From the cell containing the given text, extract its center point as (X, Y) coordinate. 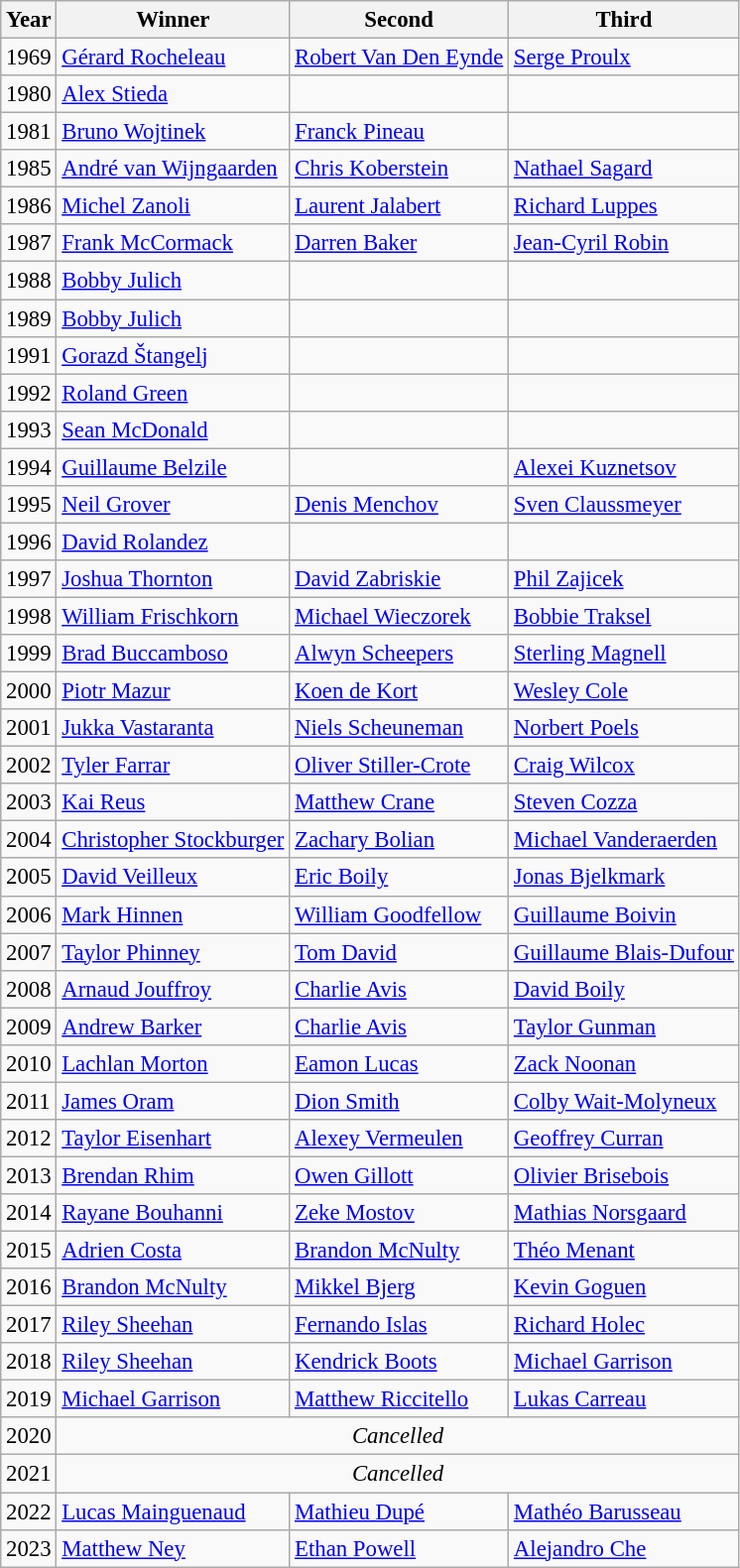
Richard Luppes (625, 206)
2019 (29, 1399)
Arnaud Jouffroy (173, 989)
Nathael Sagard (625, 169)
Norbert Poels (625, 728)
2012 (29, 1139)
1991 (29, 355)
Niels Scheuneman (399, 728)
Ethan Powell (399, 1548)
Alex Stieda (173, 94)
Guillaume Blais-Dufour (625, 952)
Jean-Cyril Robin (625, 243)
2003 (29, 802)
Michael Wieczorek (399, 616)
Kai Reus (173, 802)
Mathéo Barusseau (625, 1511)
Wesley Cole (625, 691)
Kendrick Boots (399, 1362)
1993 (29, 429)
Christopher Stockburger (173, 840)
Alexei Kuznetsov (625, 467)
1969 (29, 58)
Robert Van Den Eynde (399, 58)
2013 (29, 1175)
Taylor Phinney (173, 952)
1999 (29, 654)
André van Wijngaarden (173, 169)
1980 (29, 94)
2006 (29, 914)
Zeke Mostov (399, 1213)
2018 (29, 1362)
Eric Boily (399, 878)
Year (29, 20)
William Frischkorn (173, 616)
Brendan Rhim (173, 1175)
Fernando Islas (399, 1325)
Mikkel Bjerg (399, 1287)
1988 (29, 281)
2001 (29, 728)
Piotr Mazur (173, 691)
David Rolandez (173, 542)
1986 (29, 206)
2023 (29, 1548)
Chris Koberstein (399, 169)
2015 (29, 1251)
Bruno Wojtinek (173, 132)
2020 (29, 1437)
Michael Vanderaerden (625, 840)
Zack Noonan (625, 1064)
Taylor Eisenhart (173, 1139)
Oliver Stiller-Crote (399, 766)
Serge Proulx (625, 58)
Steven Cozza (625, 802)
Jukka Vastaranta (173, 728)
1994 (29, 467)
Neil Grover (173, 505)
Mathieu Dupé (399, 1511)
2011 (29, 1101)
Sven Claussmeyer (625, 505)
Owen Gillott (399, 1175)
Phil Zajicek (625, 579)
Jonas Bjelkmark (625, 878)
Darren Baker (399, 243)
Lukas Carreau (625, 1399)
Dion Smith (399, 1101)
Matthew Ney (173, 1548)
2009 (29, 1026)
Colby Wait-Molyneux (625, 1101)
Richard Holec (625, 1325)
Rayane Bouhanni (173, 1213)
2008 (29, 989)
Lachlan Morton (173, 1064)
Guillaume Boivin (625, 914)
Bobbie Traksel (625, 616)
1981 (29, 132)
David Boily (625, 989)
Tyler Farrar (173, 766)
2021 (29, 1474)
1989 (29, 318)
David Veilleux (173, 878)
Tom David (399, 952)
Kevin Goguen (625, 1287)
Eamon Lucas (399, 1064)
Mark Hinnen (173, 914)
David Zabriskie (399, 579)
Brad Buccamboso (173, 654)
2022 (29, 1511)
Craig Wilcox (625, 766)
Laurent Jalabert (399, 206)
Frank McCormack (173, 243)
Alexey Vermeulen (399, 1139)
Andrew Barker (173, 1026)
Alwyn Scheepers (399, 654)
Gérard Rocheleau (173, 58)
Mathias Norsgaard (625, 1213)
James Oram (173, 1101)
Guillaume Belzile (173, 467)
2014 (29, 1213)
Zachary Bolian (399, 840)
Sean McDonald (173, 429)
Théo Menant (625, 1251)
Koen de Kort (399, 691)
Michel Zanoli (173, 206)
Matthew Crane (399, 802)
Matthew Riccitello (399, 1399)
Roland Green (173, 393)
1995 (29, 505)
Franck Pineau (399, 132)
2002 (29, 766)
1987 (29, 243)
1998 (29, 616)
Third (625, 20)
1992 (29, 393)
Lucas Mainguenaud (173, 1511)
Denis Menchov (399, 505)
Sterling Magnell (625, 654)
William Goodfellow (399, 914)
Alejandro Che (625, 1548)
2017 (29, 1325)
2007 (29, 952)
2004 (29, 840)
2000 (29, 691)
Taylor Gunman (625, 1026)
Joshua Thornton (173, 579)
Olivier Brisebois (625, 1175)
Gorazd Štangelj (173, 355)
1997 (29, 579)
2005 (29, 878)
Adrien Costa (173, 1251)
2016 (29, 1287)
Geoffrey Curran (625, 1139)
Second (399, 20)
1985 (29, 169)
1996 (29, 542)
2010 (29, 1064)
Winner (173, 20)
